From the cell containing the given text, extract its center point as (X, Y) coordinate. 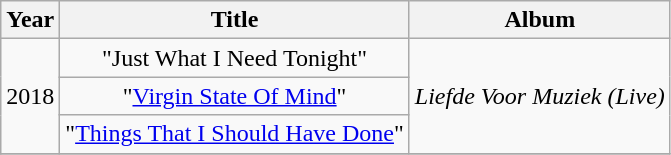
"Things That I Should Have Done" (235, 134)
"Virgin State Of Mind" (235, 96)
"Just What I Need Tonight" (235, 58)
Title (235, 20)
2018 (30, 96)
Liefde Voor Muziek (Live) (540, 96)
Album (540, 20)
Year (30, 20)
